From the cell containing the given text, extract its center point as (x, y) coordinate. 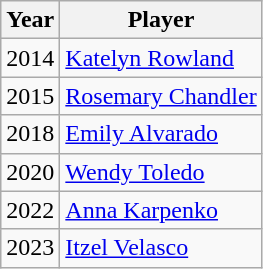
Katelyn Rowland (161, 58)
2018 (30, 134)
2023 (30, 248)
Year (30, 20)
Rosemary Chandler (161, 96)
Itzel Velasco (161, 248)
2014 (30, 58)
Emily Alvarado (161, 134)
Anna Karpenko (161, 210)
Player (161, 20)
2020 (30, 172)
2022 (30, 210)
2015 (30, 96)
Wendy Toledo (161, 172)
